Return the [x, y] coordinate for the center point of the cell that contains the specified text.  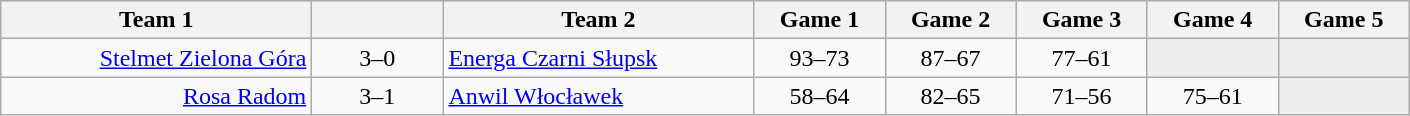
Team 1 [156, 20]
Anwil Włocławek [598, 96]
Stelmet Zielona Góra [156, 58]
71–56 [1082, 96]
93–73 [820, 58]
77–61 [1082, 58]
82–65 [950, 96]
3–1 [378, 96]
Game 2 [950, 20]
87–67 [950, 58]
Game 3 [1082, 20]
Team 2 [598, 20]
75–61 [1212, 96]
Game 5 [1344, 20]
58–64 [820, 96]
Game 1 [820, 20]
Rosa Radom [156, 96]
Game 4 [1212, 20]
3–0 [378, 58]
Energa Czarni Słupsk [598, 58]
